Find where the given text appears and provide that cell's center as (x, y) coordinate. 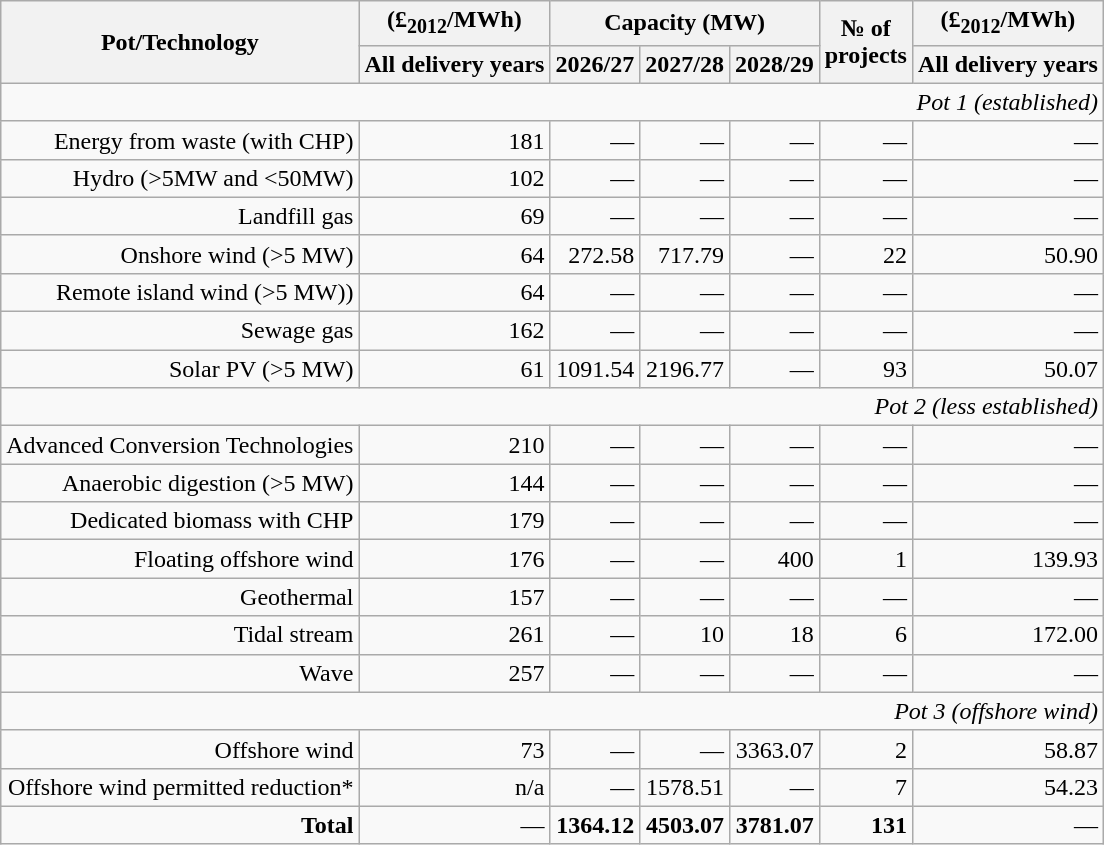
Offshore wind (180, 749)
181 (454, 140)
73 (454, 749)
Sewage gas (180, 331)
144 (454, 483)
1578.51 (685, 787)
18 (774, 635)
400 (774, 559)
61 (454, 369)
Onshore wind (>5 MW) (180, 254)
172.00 (1008, 635)
7 (866, 787)
2026/27 (595, 64)
Offshore wind permitted reduction* (180, 787)
2028/29 (774, 64)
162 (454, 331)
Total (180, 825)
Remote island wind (>5 MW)) (180, 292)
50.90 (1008, 254)
Dedicated biomass with CHP (180, 521)
58.87 (1008, 749)
1 (866, 559)
Tidal stream (180, 635)
Floating offshore wind (180, 559)
Hydro (>5MW and <50MW) (180, 178)
Advanced Conversion Technologies (180, 445)
50.07 (1008, 369)
54.23 (1008, 787)
n/a (454, 787)
157 (454, 597)
102 (454, 178)
176 (454, 559)
Capacity (MW) (684, 23)
261 (454, 635)
3781.07 (774, 825)
257 (454, 673)
Pot/Technology (180, 42)
272.58 (595, 254)
Pot 2 (less established) (552, 407)
3363.07 (774, 749)
2027/28 (685, 64)
Pot 3 (offshore wind) (552, 711)
1364.12 (595, 825)
2 (866, 749)
6 (866, 635)
Anaerobic digestion (>5 MW) (180, 483)
4503.07 (685, 825)
Wave (180, 673)
22 (866, 254)
93 (866, 369)
717.79 (685, 254)
Energy from waste (with CHP) (180, 140)
1091.54 (595, 369)
10 (685, 635)
139.93 (1008, 559)
179 (454, 521)
Geothermal (180, 597)
Solar PV (>5 MW) (180, 369)
№ ofprojects (866, 42)
210 (454, 445)
69 (454, 216)
131 (866, 825)
Pot 1 (established) (552, 102)
2196.77 (685, 369)
Landfill gas (180, 216)
